Extract the (x, y) coordinate from the center of the cell holding the provided text.  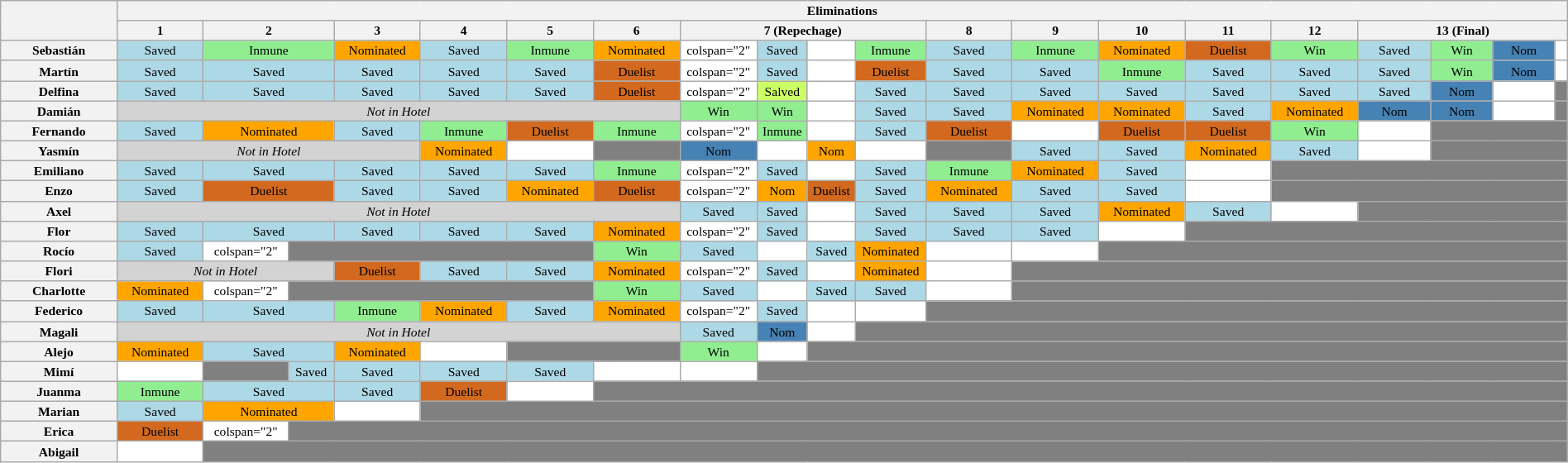
Charlotte (60, 291)
Mimí (60, 371)
Juanma (60, 392)
Axel (60, 211)
Flor (60, 231)
Enzo (60, 191)
Magali (60, 332)
Eliminations (842, 11)
Yasmín (60, 151)
Salved (782, 91)
5 (551, 31)
Erica (60, 432)
Fernando (60, 131)
13 (Final) (1462, 31)
4 (463, 31)
11 (1229, 31)
10 (1141, 31)
1 (160, 31)
Federico (60, 312)
Rocío (60, 251)
Sebastián (60, 51)
7 (Repechage) (802, 31)
2 (269, 31)
12 (1315, 31)
Marian (60, 412)
3 (377, 31)
Damián (60, 111)
6 (637, 31)
Abigail (60, 451)
9 (1055, 31)
Alejo (60, 351)
Emiliano (60, 171)
8 (969, 31)
Martín (60, 71)
Flori (60, 271)
Delfina (60, 91)
